Find where the given text appears and provide that cell's center as (X, Y) coordinate. 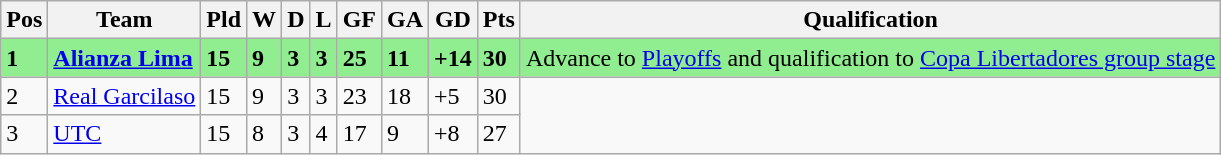
Qualification (870, 20)
GF (359, 20)
L (324, 20)
UTC (124, 134)
1 (24, 58)
Advance to Playoffs and qualification to Copa Libertadores group stage (870, 58)
2 (24, 96)
8 (264, 134)
GD (454, 20)
4 (324, 134)
23 (359, 96)
Pld (224, 20)
+5 (454, 96)
Team (124, 20)
Real Garcilaso (124, 96)
Pts (498, 20)
27 (498, 134)
Pos (24, 20)
D (296, 20)
11 (404, 58)
+14 (454, 58)
Alianza Lima (124, 58)
GA (404, 20)
25 (359, 58)
17 (359, 134)
18 (404, 96)
W (264, 20)
+8 (454, 134)
